Output the (X, Y) coordinate of the center of the cell containing the given text.  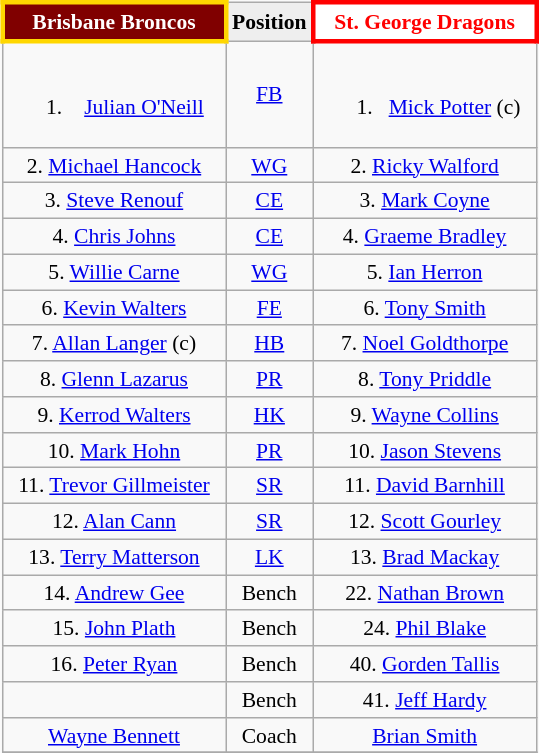
15. John Plath (114, 628)
8. Tony Priddle (424, 379)
13. Terry Matterson (114, 557)
6. Tony Smith (424, 308)
HB (270, 343)
Wayne Bennett (114, 735)
Brian Smith (424, 735)
41. Jeff Hardy (424, 700)
11. David Barnhill (424, 486)
4. Chris Johns (114, 237)
9. Wayne Collins (424, 415)
Position (270, 22)
10. Mark Hohn (114, 450)
Julian O'Neill (114, 94)
St. George Dragons (424, 22)
LK (270, 557)
Mick Potter (c) (424, 94)
7. Noel Goldthorpe (424, 343)
3. Mark Coyne (424, 201)
2. Ricky Walford (424, 165)
11. Trevor Gillmeister (114, 486)
HK (270, 415)
5. Ian Herron (424, 272)
10. Jason Stevens (424, 450)
24. Phil Blake (424, 628)
6. Kevin Walters (114, 308)
2. Michael Hancock (114, 165)
Coach (270, 735)
13. Brad Mackay (424, 557)
4. Graeme Bradley (424, 237)
22. Nathan Brown (424, 593)
8. Glenn Lazarus (114, 379)
16. Peter Ryan (114, 664)
9. Kerrod Walters (114, 415)
12. Scott Gourley (424, 522)
FE (270, 308)
3. Steve Renouf (114, 201)
7. Allan Langer (c) (114, 343)
5. Willie Carne (114, 272)
40. Gorden Tallis (424, 664)
14. Andrew Gee (114, 593)
12. Alan Cann (114, 522)
Brisbane Broncos (114, 22)
FB (270, 94)
